Find where the given text appears and provide that cell's center as [X, Y] coordinate. 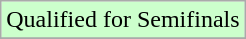
Qualified for Semifinals [123, 20]
